From the cell containing the given text, extract its center point as (x, y) coordinate. 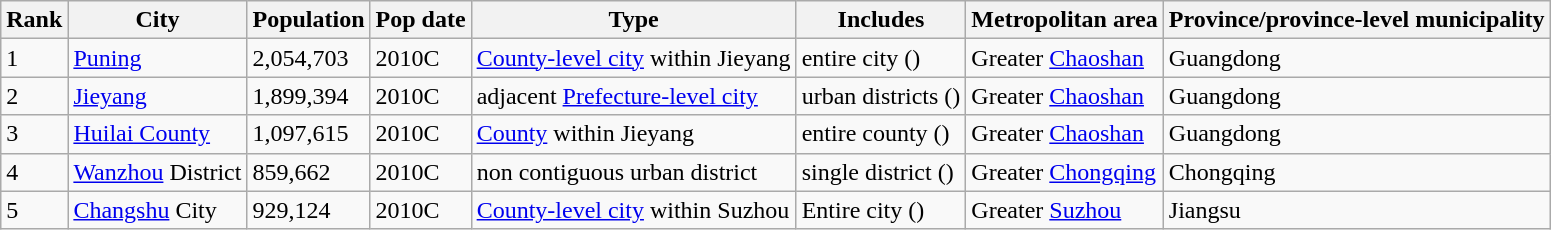
County within Jieyang (634, 134)
entire county () (881, 134)
4 (34, 172)
859,662 (308, 172)
2,054,703 (308, 58)
Puning (158, 58)
adjacent Prefecture-level city (634, 96)
1 (34, 58)
Metropolitan area (1064, 20)
2 (34, 96)
Jiangsu (1356, 210)
City (158, 20)
Province/province-level municipality (1356, 20)
urban districts () (881, 96)
Huilai County (158, 134)
Chongqing (1356, 172)
Greater Suzhou (1064, 210)
Greater Chongqing (1064, 172)
Includes (881, 20)
County-level city within Suzhou (634, 210)
929,124 (308, 210)
non contiguous urban district (634, 172)
1,899,394 (308, 96)
Type (634, 20)
Wanzhou District (158, 172)
County-level city within Jieyang (634, 58)
3 (34, 134)
1,097,615 (308, 134)
single district () (881, 172)
Pop date (420, 20)
Rank (34, 20)
Jieyang (158, 96)
Changshu City (158, 210)
entire city () (881, 58)
Population (308, 20)
Entire city () (881, 210)
5 (34, 210)
